Return [X, Y] of the center of cell containing provided text 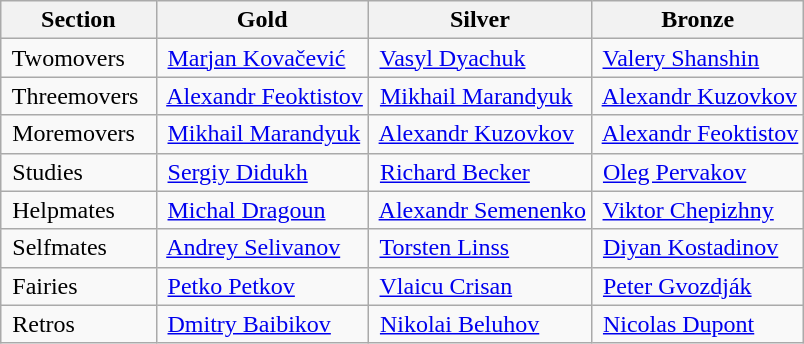
Selfmates [78, 248]
Threemovers [78, 96]
Nikolai Beluhov [480, 324]
Gold [262, 20]
Torsten Linss [480, 248]
Vasyl Dyachuk [480, 58]
Bronze [697, 20]
Twomovers [78, 58]
Marjan Kovačević [262, 58]
Valery Shanshin [697, 58]
Retros [78, 324]
Alexandr Semenenko [480, 210]
Oleg Pervakov [697, 172]
Petko Petkov [262, 286]
Peter Gvozdják [697, 286]
Richard Becker [480, 172]
Sergiy Didukh [262, 172]
Moremovers [78, 134]
Section [78, 20]
Studies [78, 172]
Diyan Kostadinov [697, 248]
Nicolas Dupont [697, 324]
Fairies [78, 286]
Vlaicu Crisan [480, 286]
Andrey Selivanov [262, 248]
Viktor Chepizhny [697, 210]
Helpmates [78, 210]
Silver [480, 20]
Dmitry Baibikov [262, 324]
Michal Dragoun [262, 210]
